Find where the given text appears and provide that cell's center as (x, y) coordinate. 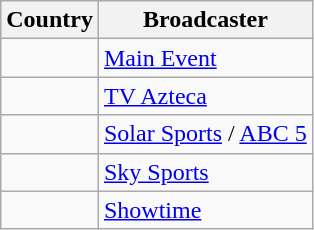
TV Azteca (205, 96)
Country (50, 20)
Sky Sports (205, 172)
Showtime (205, 210)
Solar Sports / ABC 5 (205, 134)
Broadcaster (205, 20)
Main Event (205, 58)
